Output the [x, y] coordinate of the center of the cell containing the given text.  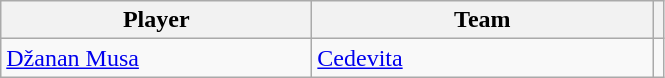
Team [482, 20]
Player [156, 20]
Džanan Musa [156, 58]
Cedevita [482, 58]
